Return the (x, y) coordinate for the center point of the cell that contains the specified text.  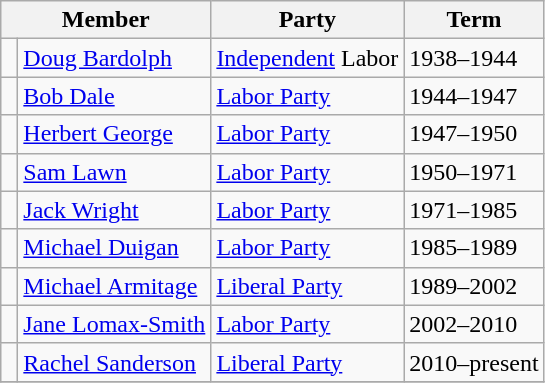
Sam Lawn (114, 172)
Member (106, 20)
1938–1944 (474, 58)
1947–1950 (474, 134)
1989–2002 (474, 286)
1950–1971 (474, 172)
Bob Dale (114, 96)
Term (474, 20)
Doug Bardolph (114, 58)
Herbert George (114, 134)
Rachel Sanderson (114, 362)
1971–1985 (474, 210)
Jack Wright (114, 210)
Party (308, 20)
Independent Labor (308, 58)
2010–present (474, 362)
2002–2010 (474, 324)
Michael Armitage (114, 286)
1944–1947 (474, 96)
1985–1989 (474, 248)
Michael Duigan (114, 248)
Jane Lomax-Smith (114, 324)
